Extract the (x, y) coordinate from the center of the cell holding the provided text.  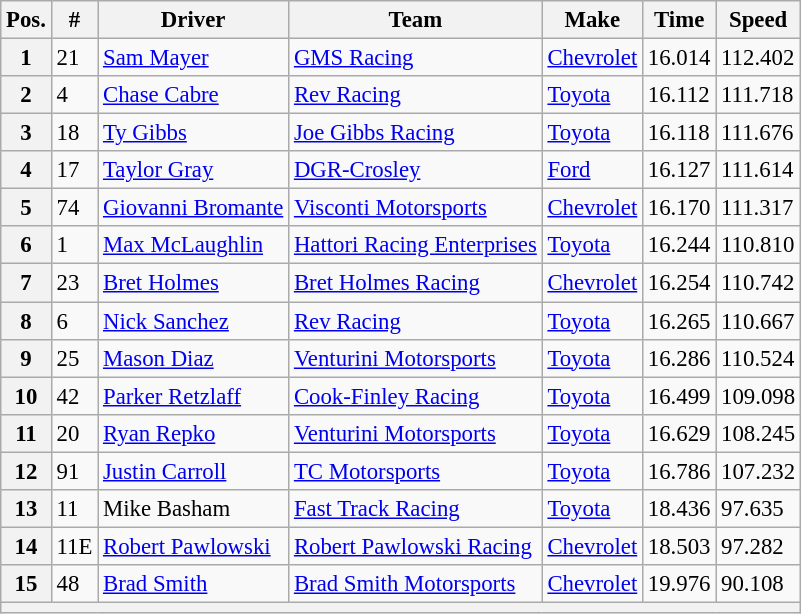
Bret Holmes (194, 283)
16.254 (680, 283)
Bret Holmes Racing (416, 283)
Ryan Repko (194, 433)
Parker Retzlaff (194, 396)
111.718 (758, 95)
19.976 (680, 584)
Robert Pawlowski (194, 546)
Cook-Finley Racing (416, 396)
16.786 (680, 471)
18.503 (680, 546)
16.112 (680, 95)
Mike Basham (194, 509)
Ty Gibbs (194, 133)
5 (26, 208)
2 (26, 95)
48 (74, 584)
Visconti Motorsports (416, 208)
110.810 (758, 245)
Make (592, 20)
91 (74, 471)
16.286 (680, 358)
Mason Diaz (194, 358)
18.436 (680, 509)
42 (74, 396)
Joe Gibbs Racing (416, 133)
25 (74, 358)
18 (74, 133)
Pos. (26, 20)
GMS Racing (416, 58)
111.614 (758, 170)
97.635 (758, 509)
Justin Carroll (194, 471)
16.499 (680, 396)
Driver (194, 20)
20 (74, 433)
TC Motorsports (416, 471)
16.265 (680, 321)
74 (74, 208)
14 (26, 546)
16.014 (680, 58)
21 (74, 58)
16.629 (680, 433)
Fast Track Racing (416, 509)
Robert Pawlowski Racing (416, 546)
109.098 (758, 396)
Nick Sanchez (194, 321)
Team (416, 20)
110.742 (758, 283)
DGR-Crosley (416, 170)
16.127 (680, 170)
Taylor Gray (194, 170)
15 (26, 584)
110.667 (758, 321)
97.282 (758, 546)
111.317 (758, 208)
Ford (592, 170)
11E (74, 546)
Hattori Racing Enterprises (416, 245)
Max McLaughlin (194, 245)
# (74, 20)
17 (74, 170)
23 (74, 283)
112.402 (758, 58)
12 (26, 471)
Brad Smith (194, 584)
107.232 (758, 471)
3 (26, 133)
110.524 (758, 358)
16.170 (680, 208)
Giovanni Bromante (194, 208)
10 (26, 396)
Speed (758, 20)
108.245 (758, 433)
Chase Cabre (194, 95)
90.108 (758, 584)
7 (26, 283)
Sam Mayer (194, 58)
16.118 (680, 133)
Time (680, 20)
111.676 (758, 133)
Brad Smith Motorsports (416, 584)
13 (26, 509)
8 (26, 321)
9 (26, 358)
16.244 (680, 245)
